Identify which cell holds the provided text, then report its [X, Y] central coordinate. 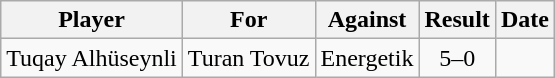
Energetik [367, 58]
5–0 [457, 58]
Turan Tovuz [248, 58]
Result [457, 20]
Tuqay Alhüseynli [92, 58]
Against [367, 20]
For [248, 20]
Date [524, 20]
Player [92, 20]
